Extract the [x, y] coordinate from the center of the cell holding the provided text.  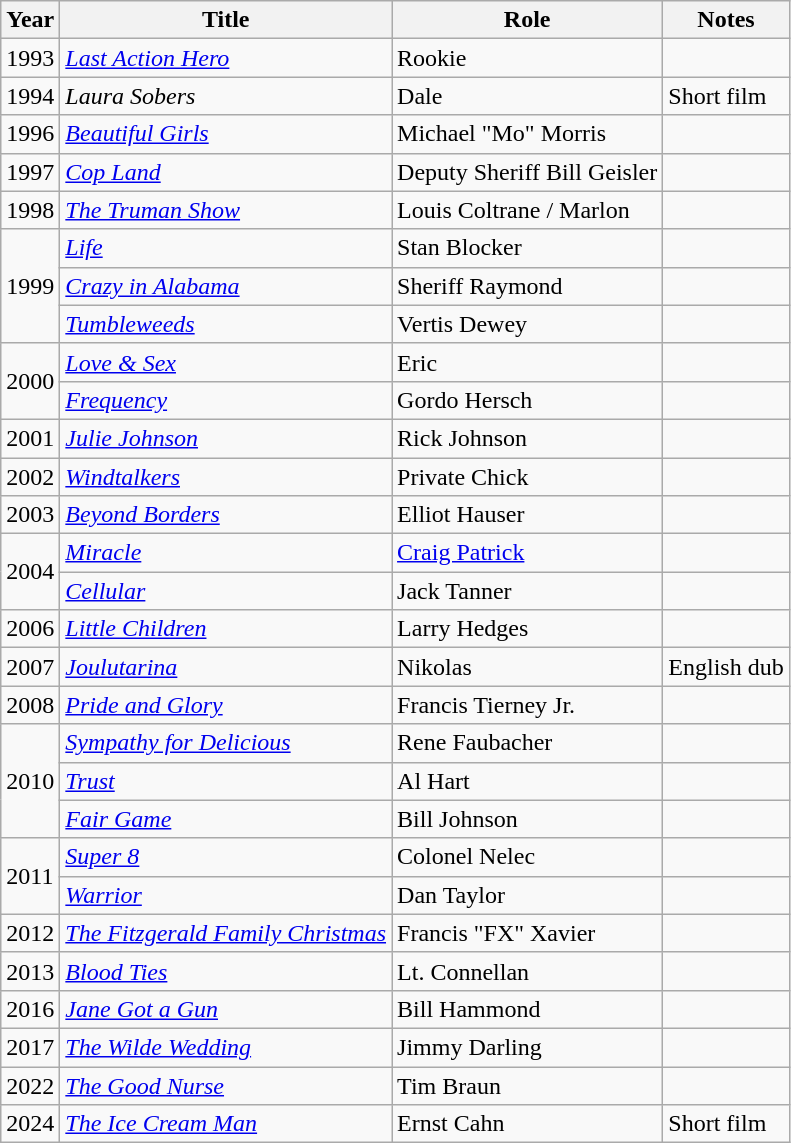
2004 [30, 572]
2006 [30, 629]
Pride and Glory [226, 705]
Elliot Hauser [528, 515]
Private Chick [528, 477]
2016 [30, 1009]
Crazy in Alabama [226, 286]
1997 [30, 172]
Cop Land [226, 172]
Role [528, 20]
Gordo Hersch [528, 400]
Cellular [226, 591]
2008 [30, 705]
Title [226, 20]
Little Children [226, 629]
Tim Braun [528, 1085]
2017 [30, 1047]
Miracle [226, 553]
Jack Tanner [528, 591]
Ernst Cahn [528, 1124]
Joulutarina [226, 667]
2012 [30, 933]
Bill Hammond [528, 1009]
The Wilde Wedding [226, 1047]
Blood Ties [226, 971]
Laura Sobers [226, 96]
1999 [30, 286]
Life [226, 248]
Super 8 [226, 857]
Craig Patrick [528, 553]
Dale [528, 96]
Vertis Dewey [528, 324]
2007 [30, 667]
2002 [30, 477]
Dan Taylor [528, 895]
Julie Johnson [226, 438]
Bill Johnson [528, 819]
1998 [30, 210]
2010 [30, 781]
Notes [726, 20]
1994 [30, 96]
2001 [30, 438]
2003 [30, 515]
2022 [30, 1085]
Francis Tierney Jr. [528, 705]
Rookie [528, 58]
Love & Sex [226, 362]
Michael "Mo" Morris [528, 134]
1993 [30, 58]
Eric [528, 362]
Jimmy Darling [528, 1047]
2011 [30, 876]
Beautiful Girls [226, 134]
Year [30, 20]
Beyond Borders [226, 515]
Nikolas [528, 667]
Windtalkers [226, 477]
2013 [30, 971]
Tumbleweeds [226, 324]
Stan Blocker [528, 248]
2000 [30, 381]
Sympathy for Delicious [226, 743]
Rene Faubacher [528, 743]
Al Hart [528, 781]
1996 [30, 134]
Jane Got a Gun [226, 1009]
The Ice Cream Man [226, 1124]
The Fitzgerald Family Christmas [226, 933]
Trust [226, 781]
Larry Hedges [528, 629]
Francis "FX" Xavier [528, 933]
2024 [30, 1124]
Lt. Connellan [528, 971]
English dub [726, 667]
Deputy Sheriff Bill Geisler [528, 172]
Frequency [226, 400]
Warrior [226, 895]
Last Action Hero [226, 58]
The Good Nurse [226, 1085]
The Truman Show [226, 210]
Fair Game [226, 819]
Rick Johnson [528, 438]
Louis Coltrane / Marlon [528, 210]
Colonel Nelec [528, 857]
Sheriff Raymond [528, 286]
